Capture the cell that displays the provided text and extract its (x, y) central coordinate. 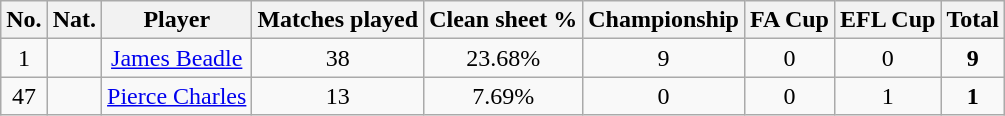
Total (973, 20)
7.69% (504, 96)
Pierce Charles (177, 96)
Clean sheet % (504, 20)
Championship (664, 20)
FA Cup (789, 20)
47 (24, 96)
23.68% (504, 58)
Player (177, 20)
EFL Cup (887, 20)
38 (338, 58)
Nat. (74, 20)
No. (24, 20)
James Beadle (177, 58)
Matches played (338, 20)
13 (338, 96)
